Return the [x, y] coordinate for the center point of the cell that contains the specified text.  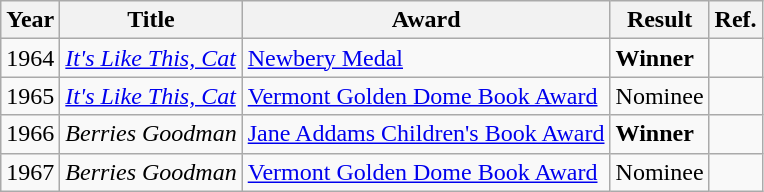
1966 [30, 134]
Title [151, 20]
1965 [30, 96]
Ref. [736, 20]
Result [660, 20]
Jane Addams Children's Book Award [426, 134]
1967 [30, 172]
Year [30, 20]
Award [426, 20]
Newbery Medal [426, 58]
1964 [30, 58]
